Search for the cell housing the specified text and yield its (X, Y) center coordinate. 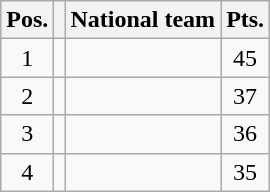
36 (246, 134)
Pos. (28, 20)
35 (246, 172)
45 (246, 58)
37 (246, 96)
3 (28, 134)
National team (143, 20)
4 (28, 172)
2 (28, 96)
1 (28, 58)
Pts. (246, 20)
